Determine the (x, y) coordinate at the center of the cell enclosing the given text.  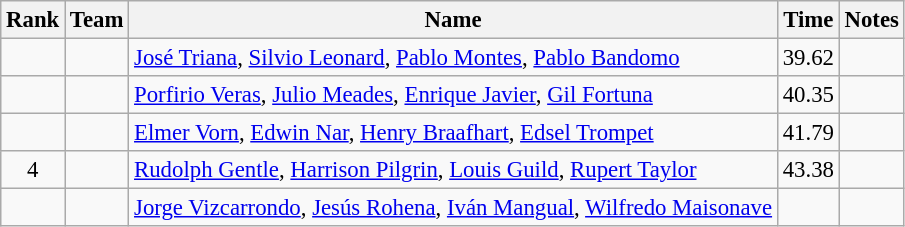
Team (97, 20)
41.79 (808, 133)
Elmer Vorn, Edwin Nar, Henry Braafhart, Edsel Trompet (454, 133)
Jorge Vizcarrondo, Jesús Rohena, Iván Mangual, Wilfredo Maisonave (454, 208)
Rank (33, 20)
43.38 (808, 170)
39.62 (808, 58)
Time (808, 20)
Porfirio Veras, Julio Meades, Enrique Javier, Gil Fortuna (454, 95)
4 (33, 170)
Name (454, 20)
40.35 (808, 95)
Notes (872, 20)
Rudolph Gentle, Harrison Pilgrin, Louis Guild, Rupert Taylor (454, 170)
José Triana, Silvio Leonard, Pablo Montes, Pablo Bandomo (454, 58)
